Provide the [x, y] coordinate of the cell's center where the given text is located.  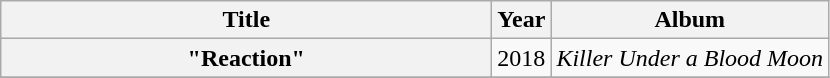
2018 [522, 58]
Year [522, 20]
Title [246, 20]
"Reaction" [246, 58]
Album [690, 20]
Killer Under a Blood Moon [690, 58]
